Extract the [x, y] coordinate from the center of the cell holding the provided text.  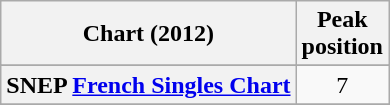
7 [342, 85]
Peakposition [342, 34]
SNEP French Singles Chart [148, 85]
Chart (2012) [148, 34]
